From the cell containing the given text, extract its center point as (X, Y) coordinate. 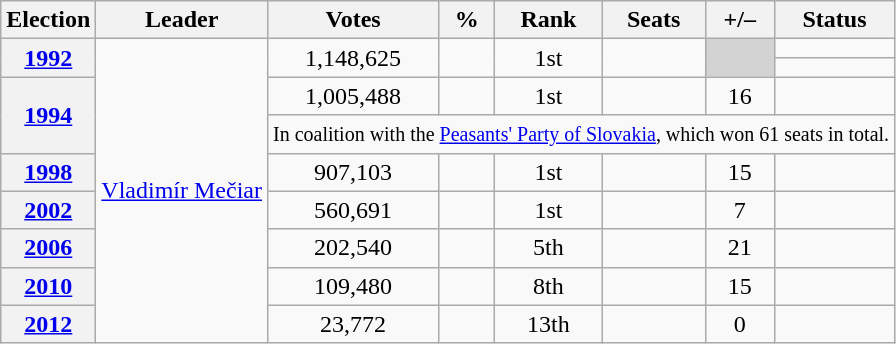
0 (740, 324)
202,540 (352, 248)
In coalition with the Peasants' Party of Slovakia, which won 61 seats in total. (580, 134)
2002 (48, 210)
Vladimír Mečiar (182, 191)
5th (548, 248)
Status (834, 20)
8th (548, 286)
21 (740, 248)
Election (48, 20)
2006 (48, 248)
907,103 (352, 172)
1,148,625 (352, 58)
% (467, 20)
Seats (654, 20)
560,691 (352, 210)
7 (740, 210)
23,772 (352, 324)
1998 (48, 172)
1994 (48, 115)
1992 (48, 58)
2012 (48, 324)
+/– (740, 20)
Leader (182, 20)
109,480 (352, 286)
1,005,488 (352, 96)
2010 (48, 286)
Votes (352, 20)
Rank (548, 20)
13th (548, 324)
16 (740, 96)
